Identify which cell holds the provided text, then report its [x, y] central coordinate. 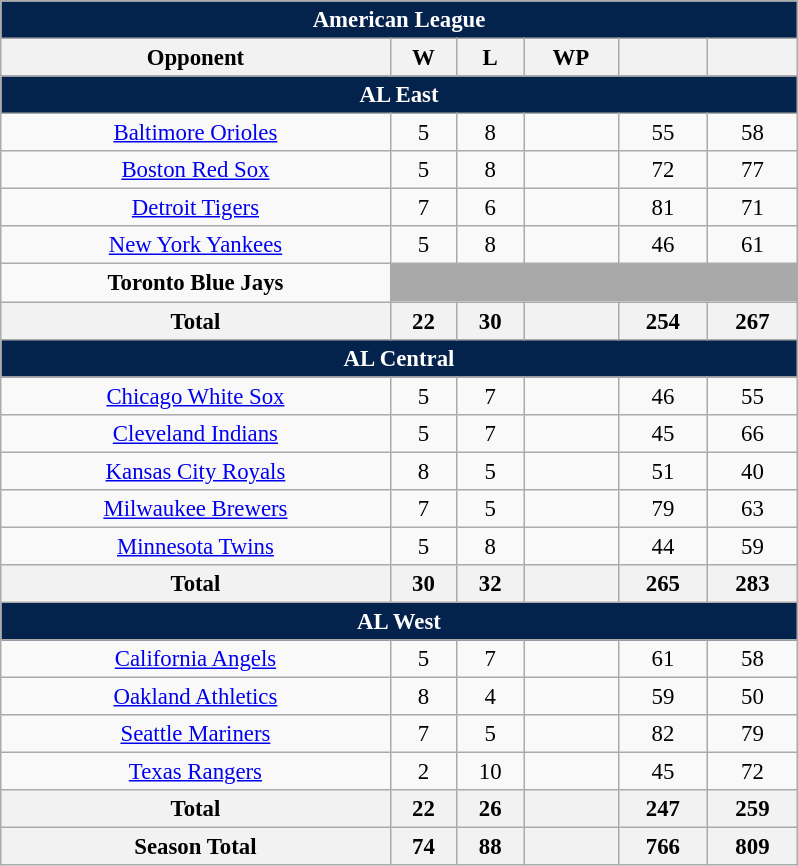
247 [663, 809]
W [424, 57]
63 [753, 508]
California Angels [196, 659]
Cleveland Indians [196, 433]
Toronto Blue Jays [196, 283]
Seattle Mariners [196, 734]
American League [399, 20]
Detroit Tigers [196, 208]
AL West [399, 621]
L [490, 57]
Texas Rangers [196, 772]
WP [572, 57]
267 [753, 321]
AL Central [399, 358]
Oakland Athletics [196, 696]
82 [663, 734]
766 [663, 847]
77 [753, 170]
10 [490, 772]
AL East [399, 95]
Opponent [196, 57]
Season Total [196, 847]
259 [753, 809]
Chicago White Sox [196, 396]
74 [424, 847]
4 [490, 696]
283 [753, 584]
New York Yankees [196, 245]
6 [490, 208]
50 [753, 696]
66 [753, 433]
265 [663, 584]
2 [424, 772]
254 [663, 321]
88 [490, 847]
Boston Red Sox [196, 170]
32 [490, 584]
Kansas City Royals [196, 471]
81 [663, 208]
Milwaukee Brewers [196, 508]
51 [663, 471]
Minnesota Twins [196, 546]
26 [490, 809]
40 [753, 471]
44 [663, 546]
Baltimore Orioles [196, 133]
71 [753, 208]
809 [753, 847]
